Locate the cell with the specified text and output its (x, y) center coordinate. 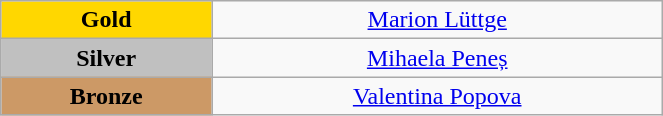
Gold (106, 20)
Marion Lüttge (438, 20)
Bronze (106, 96)
Silver (106, 58)
Mihaela Peneș (438, 58)
Valentina Popova (438, 96)
